Provide the [X, Y] coordinate of the cell's center where the given text is located.  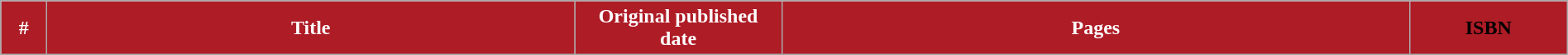
Original published date [678, 28]
ISBN [1489, 28]
# [24, 28]
Title [311, 28]
Pages [1097, 28]
